Return (X, Y) of the center of cell containing provided text 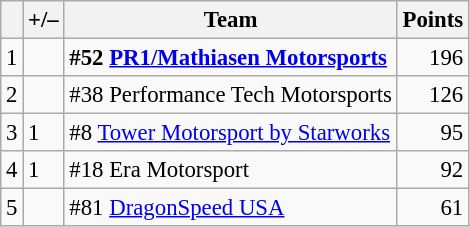
126 (432, 95)
2 (12, 95)
95 (432, 133)
3 (12, 133)
61 (432, 208)
+/– (44, 20)
#18 Era Motorsport (230, 170)
196 (432, 58)
#52 PR1/Mathiasen Motorsports (230, 58)
#38 Performance Tech Motorsports (230, 95)
Points (432, 20)
4 (12, 170)
92 (432, 170)
#8 Tower Motorsport by Starworks (230, 133)
#81 DragonSpeed USA (230, 208)
Team (230, 20)
5 (12, 208)
